Determine the [X, Y] coordinate at the center of the cell enclosing the given text.  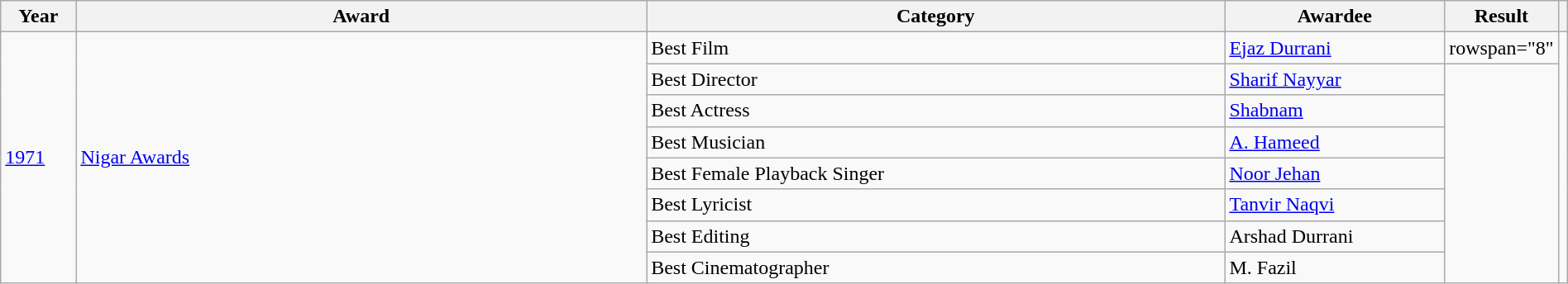
Best Musician [936, 142]
Best Female Playback Singer [936, 173]
Best Actress [936, 111]
M. Fazil [1335, 267]
Noor Jehan [1335, 173]
A. Hameed [1335, 142]
1971 [38, 158]
Awardee [1335, 17]
Best Film [936, 48]
Nigar Awards [361, 158]
Result [1502, 17]
Award [361, 17]
Best Lyricist [936, 205]
Category [936, 17]
Best Director [936, 79]
Sharif Nayyar [1335, 79]
Tanvir Naqvi [1335, 205]
Ejaz Durrani [1335, 48]
Year [38, 17]
Best Editing [936, 236]
rowspan="8" [1502, 48]
Best Cinematographer [936, 267]
Shabnam [1335, 111]
Arshad Durrani [1335, 236]
